Identify which cell holds the provided text, then report its (X, Y) central coordinate. 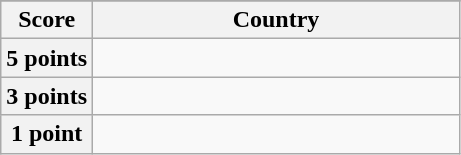
3 points (47, 96)
Score (47, 20)
1 point (47, 134)
5 points (47, 58)
Country (276, 20)
